Provide the [x, y] coordinate of the cell's center where the given text is located.  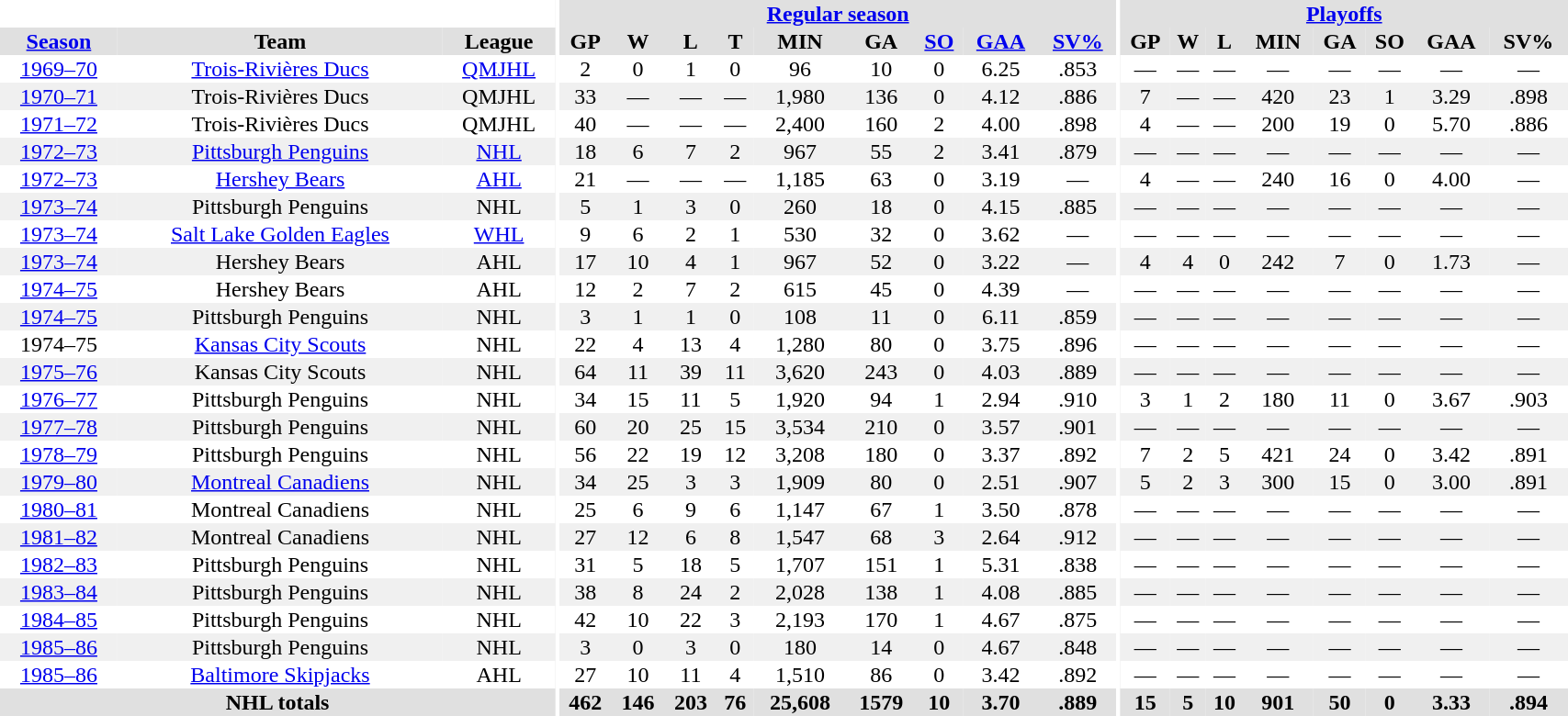
.894 [1529, 702]
151 [882, 565]
32 [882, 234]
25,608 [799, 702]
146 [637, 702]
21 [586, 179]
3.22 [1001, 262]
40 [586, 124]
55 [882, 151]
1975–76 [59, 372]
240 [1279, 179]
.848 [1078, 647]
1984–85 [59, 620]
.875 [1078, 620]
38 [586, 592]
.912 [1078, 537]
50 [1339, 702]
42 [586, 620]
1971–72 [59, 124]
.878 [1078, 509]
2.64 [1001, 537]
T [736, 41]
1980–81 [59, 509]
.879 [1078, 151]
300 [1279, 482]
86 [882, 675]
1970–71 [59, 96]
615 [799, 289]
1,547 [799, 537]
1,510 [799, 675]
1,909 [799, 482]
13 [691, 344]
160 [882, 124]
67 [882, 509]
.859 [1078, 317]
170 [882, 620]
Salt Lake Golden Eagles [280, 234]
.896 [1078, 344]
1979–80 [59, 482]
6.11 [1001, 317]
136 [882, 96]
16 [1339, 179]
108 [799, 317]
242 [1279, 262]
2,400 [799, 124]
Team [280, 41]
.901 [1078, 427]
1,980 [799, 96]
1978–79 [59, 454]
3.33 [1451, 702]
.853 [1078, 69]
6.25 [1001, 69]
3.67 [1451, 399]
3.37 [1001, 454]
4.03 [1001, 372]
League [499, 41]
23 [1339, 96]
421 [1279, 454]
33 [586, 96]
420 [1279, 96]
1,147 [799, 509]
3.62 [1001, 234]
530 [799, 234]
1.73 [1451, 262]
WHL [499, 234]
Playoffs [1344, 14]
4.15 [1001, 207]
1976–77 [59, 399]
1982–83 [59, 565]
4.08 [1001, 592]
2,193 [799, 620]
138 [882, 592]
Regular season [838, 14]
.903 [1529, 399]
NHL totals [277, 702]
3,620 [799, 372]
.907 [1078, 482]
3,534 [799, 427]
68 [882, 537]
3.70 [1001, 702]
2.51 [1001, 482]
462 [586, 702]
260 [799, 207]
96 [799, 69]
39 [691, 372]
76 [736, 702]
3.19 [1001, 179]
.838 [1078, 565]
60 [586, 427]
3.00 [1451, 482]
1983–84 [59, 592]
3.41 [1001, 151]
3.75 [1001, 344]
1981–82 [59, 537]
1,707 [799, 565]
94 [882, 399]
14 [882, 647]
4.12 [1001, 96]
5.31 [1001, 565]
3,208 [799, 454]
203 [691, 702]
20 [637, 427]
1969–70 [59, 69]
1579 [882, 702]
56 [586, 454]
52 [882, 262]
4.39 [1001, 289]
901 [1279, 702]
210 [882, 427]
200 [1279, 124]
1977–78 [59, 427]
5.70 [1451, 124]
Baltimore Skipjacks [280, 675]
17 [586, 262]
3.29 [1451, 96]
Season [59, 41]
2.94 [1001, 399]
1,920 [799, 399]
31 [586, 565]
1,185 [799, 179]
2,028 [799, 592]
243 [882, 372]
.910 [1078, 399]
3.50 [1001, 509]
1,280 [799, 344]
45 [882, 289]
3.57 [1001, 427]
63 [882, 179]
64 [586, 372]
